Detect which cell encompasses the target text, then output its [X, Y] center coordinate. 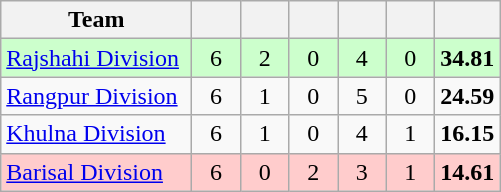
3 [362, 172]
Barisal Division [96, 172]
Rangpur Division [96, 96]
Khulna Division [96, 134]
14.61 [468, 172]
34.81 [468, 58]
Team [96, 20]
16.15 [468, 134]
Rajshahi Division [96, 58]
5 [362, 96]
24.59 [468, 96]
